Scan for the cell matching the given text and deliver its [x, y] coordinate at center. 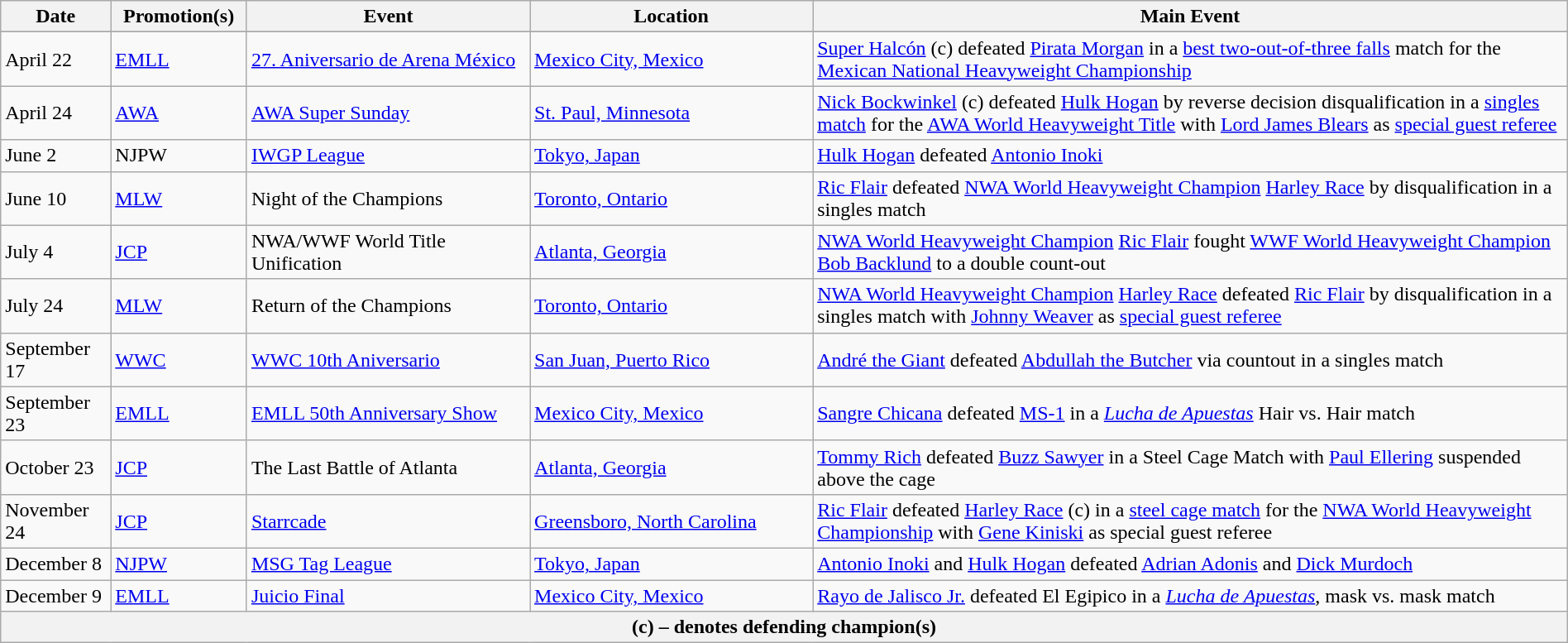
Ric Flair defeated NWA World Heavyweight Champion Harley Race by disqualification in a singles match [1191, 199]
EMLL 50th Anniversary Show [388, 414]
Hulk Hogan defeated Antonio Inoki [1191, 156]
April 22 [56, 60]
(c) – denotes defending champion(s) [784, 627]
Greensboro, North Carolina [672, 521]
Night of the Champions [388, 199]
Event [388, 17]
October 23 [56, 467]
Rayo de Jalisco Jr. defeated El Egipico in a Lucha de Apuestas, mask vs. mask match [1191, 595]
Super Halcón (c) defeated Pirata Morgan in a best two-out-of-three falls match for the Mexican National Heavyweight Championship [1191, 60]
Sangre Chicana defeated MS-1 in a Lucha de Apuestas Hair vs. Hair match [1191, 414]
Antonio Inoki and Hulk Hogan defeated Adrian Adonis and Dick Murdoch [1191, 564]
AWA Super Sunday [388, 113]
July 24 [56, 306]
Ric Flair defeated Harley Race (c) in a steel cage match for the NWA World Heavyweight Championship with Gene Kiniski as special guest referee [1191, 521]
September 17 [56, 359]
NWA World Heavyweight Champion Harley Race defeated Ric Flair by disqualification in a singles match with Johnny Weaver as special guest referee [1191, 306]
NWA/WWF World Title Unification [388, 252]
San Juan, Puerto Rico [672, 359]
IWGP League [388, 156]
27. Aniversario de Arena México [388, 60]
July 4 [56, 252]
WWC 10th Aniversario [388, 359]
November 24 [56, 521]
June 10 [56, 199]
Return of the Champions [388, 306]
Juicio Final [388, 595]
Starrcade [388, 521]
Date [56, 17]
April 24 [56, 113]
December 9 [56, 595]
December 8 [56, 564]
Promotion(s) [179, 17]
The Last Battle of Atlanta [388, 467]
St. Paul, Minnesota [672, 113]
September 23 [56, 414]
André the Giant defeated Abdullah the Butcher via countout in a singles match [1191, 359]
AWA [179, 113]
NWA World Heavyweight Champion Ric Flair fought WWF World Heavyweight Champion Bob Backlund to a double count-out [1191, 252]
Location [672, 17]
June 2 [56, 156]
MSG Tag League [388, 564]
Main Event [1191, 17]
WWC [179, 359]
Tommy Rich defeated Buzz Sawyer in a Steel Cage Match with Paul Ellering suspended above the cage [1191, 467]
